Return the (X, Y) coordinate for the center point of the cell that contains the specified text.  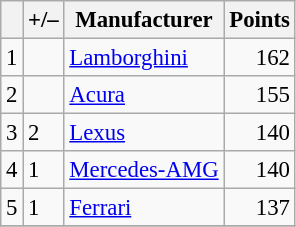
Acura (144, 95)
Ferrari (144, 208)
155 (260, 95)
Lamborghini (144, 58)
4 (12, 170)
3 (12, 133)
+/– (44, 20)
137 (260, 208)
Lexus (144, 133)
Mercedes-AMG (144, 170)
162 (260, 58)
5 (12, 208)
Manufacturer (144, 20)
Points (260, 20)
